Output the [x, y] coordinate of the center of the cell containing the given text.  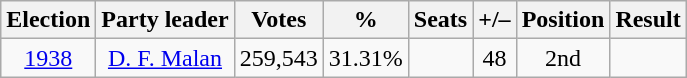
Election [48, 20]
D. F. Malan [165, 58]
1938 [48, 58]
Votes [278, 20]
% [366, 20]
Position [563, 20]
+/– [494, 20]
Seats [440, 20]
48 [494, 58]
259,543 [278, 58]
31.31% [366, 58]
Party leader [165, 20]
2nd [563, 58]
Result [648, 20]
